Identify which cell holds the provided text, then report its [X, Y] central coordinate. 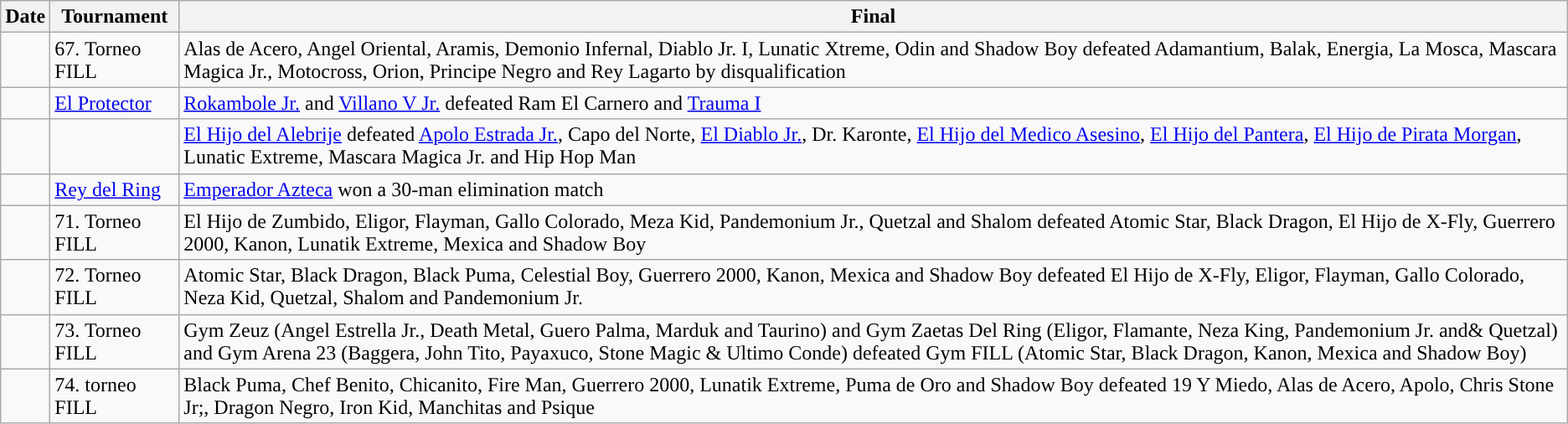
67. Torneo FILL [115, 60]
71. Torneo FILL [115, 233]
Date [25, 17]
Tournament [115, 17]
73. Torneo FILL [115, 342]
72. Torneo FILL [115, 287]
Rey del Ring [115, 189]
El Protector [115, 103]
Rokambole Jr. and Villano V Jr. defeated Ram El Carnero and Trauma I [873, 103]
Emperador Azteca won a 30-man elimination match [873, 189]
Final [873, 17]
74. torneo FILL [115, 396]
